Return the (x, y) coordinate for the center point of the cell that contains the specified text.  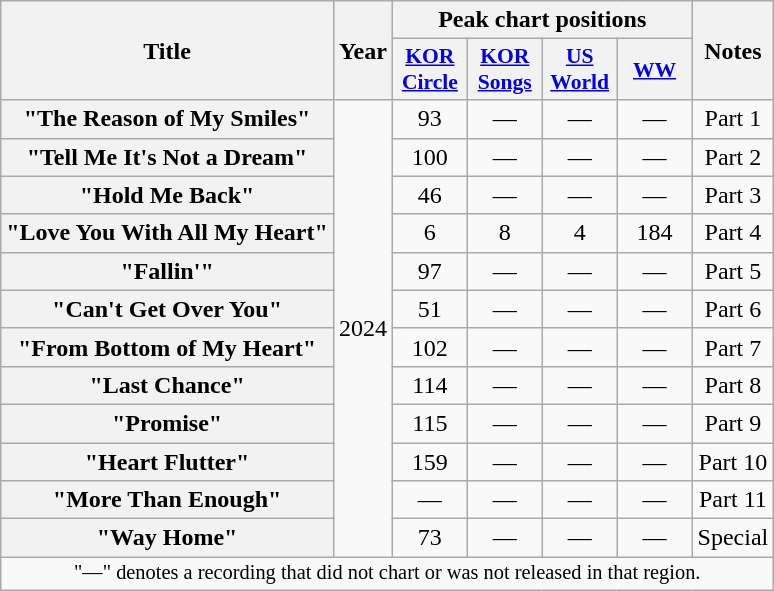
73 (430, 538)
159 (430, 461)
Part 11 (733, 500)
184 (654, 233)
Peak chart positions (542, 20)
"Last Chance" (168, 385)
"More Than Enough" (168, 500)
Notes (733, 50)
"Love You With All My Heart" (168, 233)
46 (430, 195)
"Way Home" (168, 538)
WW (654, 70)
Part 6 (733, 309)
Part 9 (733, 423)
"Fallin'" (168, 271)
USWorld (580, 70)
Part 5 (733, 271)
115 (430, 423)
97 (430, 271)
"Heart Flutter" (168, 461)
100 (430, 157)
"From Bottom of My Heart" (168, 347)
Title (168, 50)
Year (362, 50)
KORSongs (504, 70)
93 (430, 119)
Part 3 (733, 195)
Part 2 (733, 157)
"The Reason of My Smiles" (168, 119)
102 (430, 347)
"Can't Get Over You" (168, 309)
Special (733, 538)
"Promise" (168, 423)
Part 10 (733, 461)
"Tell Me It's Not a Dream" (168, 157)
2024 (362, 328)
114 (430, 385)
51 (430, 309)
6 (430, 233)
Part 4 (733, 233)
KORCircle (430, 70)
Part 7 (733, 347)
Part 8 (733, 385)
Part 1 (733, 119)
4 (580, 233)
8 (504, 233)
"Hold Me Back" (168, 195)
"—" denotes a recording that did not chart or was not released in that region. (388, 574)
